Provide the (X, Y) coordinate of the cell's center where the given text is located.  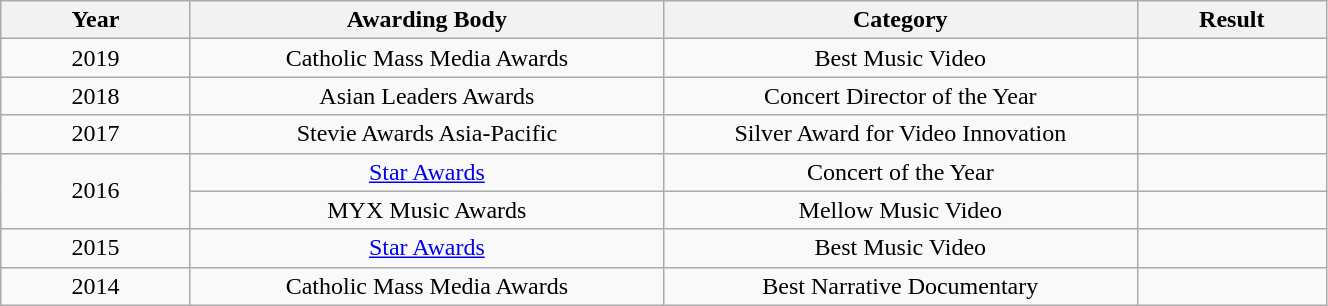
Awarding Body (426, 20)
2014 (96, 286)
2019 (96, 58)
Concert of the Year (900, 172)
2016 (96, 191)
MYX Music Awards (426, 210)
Category (900, 20)
Year (96, 20)
Mellow Music Video (900, 210)
2017 (96, 134)
Concert Director of the Year (900, 96)
Stevie Awards Asia-Pacific (426, 134)
Asian Leaders Awards (426, 96)
2015 (96, 248)
Silver Award for Video Innovation (900, 134)
Result (1232, 20)
Best Narrative Documentary (900, 286)
2018 (96, 96)
